Extract the [X, Y] coordinate from the center of the cell holding the provided text.  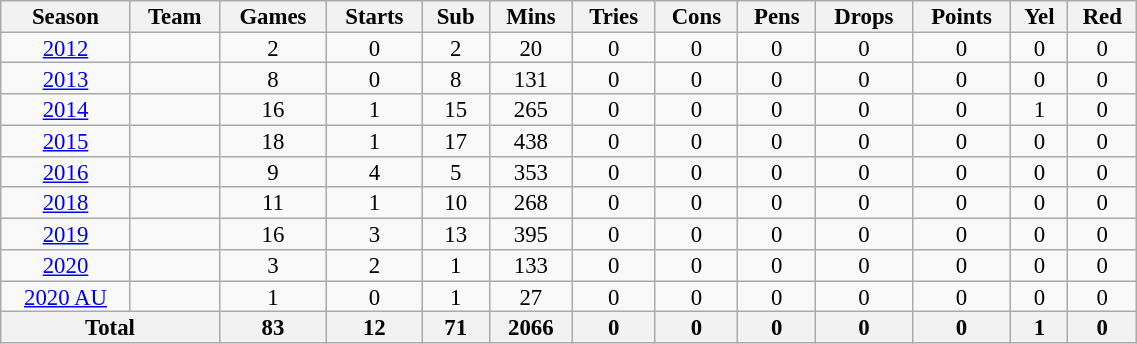
Drops [864, 16]
Tries [613, 16]
13 [456, 234]
131 [530, 78]
265 [530, 110]
438 [530, 140]
12 [374, 328]
Games [273, 16]
11 [273, 204]
Starts [374, 16]
2014 [66, 110]
4 [374, 172]
Season [66, 16]
2016 [66, 172]
15 [456, 110]
17 [456, 140]
Mins [530, 16]
71 [456, 328]
83 [273, 328]
133 [530, 266]
9 [273, 172]
2020 AU [66, 296]
18 [273, 140]
Total [110, 328]
20 [530, 48]
2018 [66, 204]
2020 [66, 266]
Team [174, 16]
Pens [777, 16]
27 [530, 296]
2066 [530, 328]
Sub [456, 16]
353 [530, 172]
10 [456, 204]
268 [530, 204]
395 [530, 234]
2013 [66, 78]
Cons [696, 16]
Yel [1040, 16]
2012 [66, 48]
Red [1102, 16]
Points [962, 16]
2019 [66, 234]
2015 [66, 140]
5 [456, 172]
